Provide the [X, Y] coordinate of the cell's center where the given text is located.  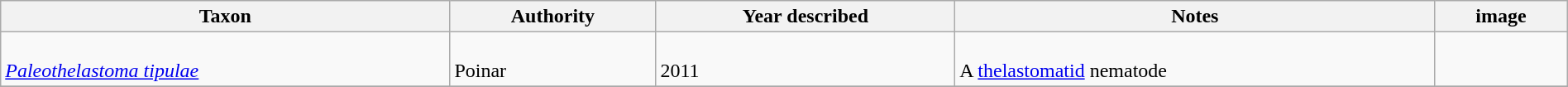
Poinar [552, 60]
Year described [806, 17]
Paleothelastoma tipulae [225, 60]
image [1501, 17]
Authority [552, 17]
2011 [806, 60]
A thelastomatid nematode [1195, 60]
Notes [1195, 17]
Taxon [225, 17]
